Scan for the cell matching the given text and deliver its (X, Y) coordinate at center. 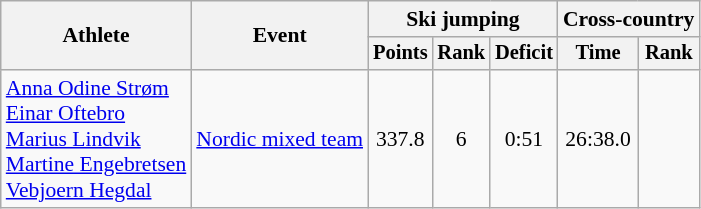
Nordic mixed team (280, 139)
26:38.0 (598, 139)
337.8 (400, 139)
Cross-country (629, 19)
0:51 (524, 139)
Ski jumping (463, 19)
Deficit (524, 54)
Event (280, 36)
Points (400, 54)
Anna Odine StrømEinar OftebroMarius LindvikMartine EngebretsenVebjoern Hegdal (96, 139)
Time (598, 54)
Athlete (96, 36)
6 (461, 139)
